Locate the cell with the specified text and output its (X, Y) center coordinate. 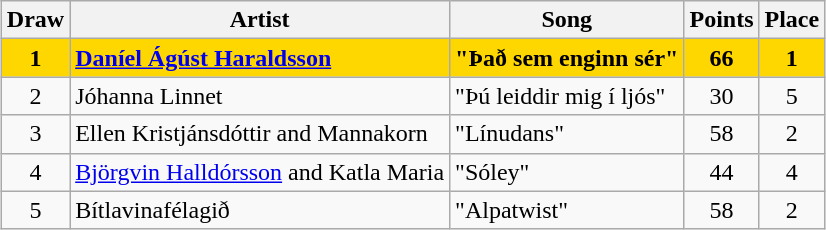
Bítlavinafélagið (260, 210)
Daníel Ágúst Haraldsson (260, 58)
30 (722, 96)
66 (722, 58)
3 (35, 134)
Artist (260, 20)
Draw (35, 20)
"Þú leiddir mig í ljós" (567, 96)
Jóhanna Linnet (260, 96)
44 (722, 172)
Ellen Kristjánsdóttir and Mannakorn (260, 134)
Points (722, 20)
"Sóley" (567, 172)
"Línudans" (567, 134)
Place (792, 20)
"Alpatwist" (567, 210)
Björgvin Halldórsson and Katla Maria (260, 172)
"Það sem enginn sér" (567, 58)
Song (567, 20)
